Return (X, Y) of the center of cell containing provided text 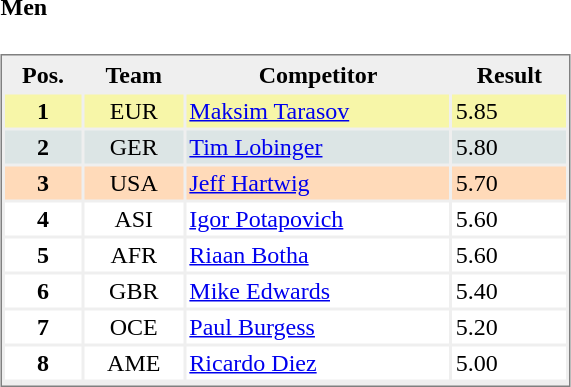
GER (134, 146)
5.80 (510, 146)
7 (43, 326)
1 (43, 110)
3 (43, 182)
OCE (134, 326)
5.00 (510, 362)
2 (43, 146)
Pos. (43, 74)
AFR (134, 254)
Mike Edwards (318, 290)
5 (43, 254)
Igor Potapovich (318, 218)
Maksim Tarasov (318, 110)
Riaan Botha (318, 254)
Result (510, 74)
4 (43, 218)
Tim Lobinger (318, 146)
5.20 (510, 326)
Jeff Hartwig (318, 182)
6 (43, 290)
Competitor (318, 74)
AME (134, 362)
ASI (134, 218)
5.40 (510, 290)
5.70 (510, 182)
5.85 (510, 110)
Ricardo Diez (318, 362)
EUR (134, 110)
8 (43, 362)
Team (134, 74)
Paul Burgess (318, 326)
GBR (134, 290)
USA (134, 182)
